Output the (x, y) coordinate of the center of the cell containing the given text.  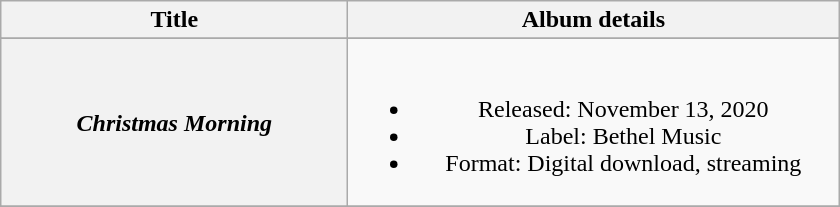
Album details (594, 20)
Title (174, 20)
Released: November 13, 2020Label: Bethel MusicFormat: Digital download, streaming (594, 122)
Christmas Morning (174, 122)
